Identify which cell holds the provided text, then report its [X, Y] central coordinate. 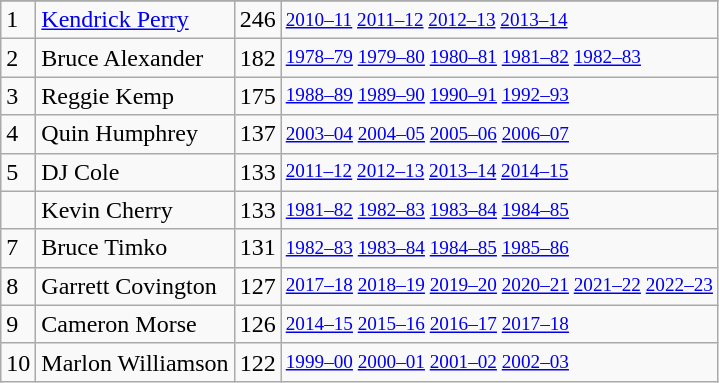
Cameron Morse [135, 324]
2014–15 2015–16 2016–17 2017–18 [499, 324]
3 [18, 96]
2011–12 2012–13 2013–14 2014–15 [499, 172]
5 [18, 172]
Bruce Timko [135, 248]
Quin Humphrey [135, 134]
2 [18, 58]
7 [18, 248]
131 [258, 248]
137 [258, 134]
127 [258, 286]
Bruce Alexander [135, 58]
Kendrick Perry [135, 20]
1981–82 1982–83 1983–84 1984–85 [499, 210]
1988–89 1989–90 1990–91 1992–93 [499, 96]
2017–18 2018–19 2019–20 2020–21 2021–22 2022–23 [499, 286]
8 [18, 286]
Marlon Williamson [135, 362]
Garrett Covington [135, 286]
Kevin Cherry [135, 210]
122 [258, 362]
126 [258, 324]
182 [258, 58]
246 [258, 20]
4 [18, 134]
175 [258, 96]
10 [18, 362]
9 [18, 324]
DJ Cole [135, 172]
2003–04 2004–05 2005–06 2006–07 [499, 134]
Reggie Kemp [135, 96]
1982–83 1983–84 1984–85 1985–86 [499, 248]
1999–00 2000–01 2001–02 2002–03 [499, 362]
1 [18, 20]
1978–79 1979–80 1980–81 1981–82 1982–83 [499, 58]
2010–11 2011–12 2012–13 2013–14 [499, 20]
